For the text-containing cell, return its midpoint in [X, Y] coordinate format. 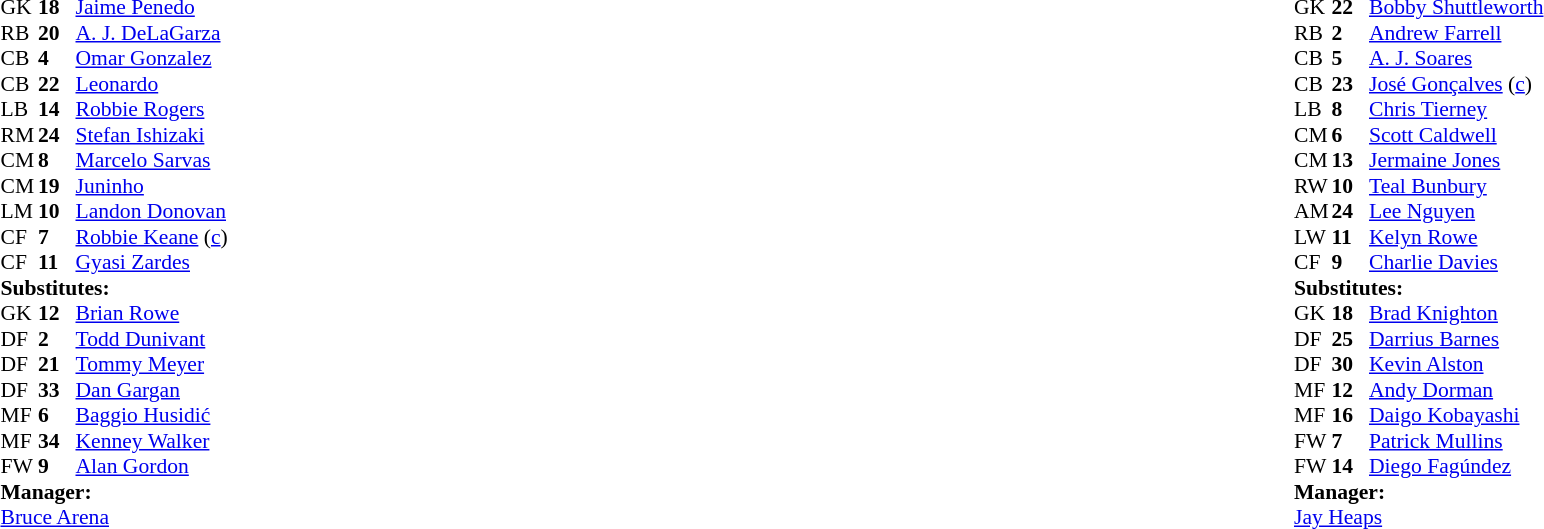
Gyasi Zardes [155, 263]
Tommy Meyer [155, 365]
21 [57, 365]
Kelyn Rowe [1456, 237]
José Gonçalves (c) [1456, 84]
Brad Knighton [1456, 313]
Charlie Davies [1456, 263]
Diego Fagúndez [1456, 467]
Daigo Kobayashi [1456, 415]
Darrius Barnes [1456, 339]
Andy Dorman [1456, 390]
34 [57, 441]
16 [1350, 415]
33 [57, 390]
RM [19, 135]
Marcelo Sarvas [155, 161]
A. J. Soares [1456, 59]
30 [1350, 365]
4 [57, 59]
23 [1350, 84]
Todd Dunivant [155, 339]
25 [1350, 339]
20 [57, 33]
Kenney Walker [155, 441]
Scott Caldwell [1456, 135]
Robbie Keane (c) [155, 237]
Alan Gordon [155, 467]
RW [1313, 186]
Landon Donovan [155, 211]
A. J. DeLaGarza [155, 33]
Chris Tierney [1456, 109]
5 [1350, 59]
Stefan Ishizaki [155, 135]
13 [1350, 161]
Kevin Alston [1456, 365]
Robbie Rogers [155, 109]
Teal Bunbury [1456, 186]
22 [57, 84]
LW [1313, 237]
Patrick Mullins [1456, 441]
19 [57, 186]
AM [1313, 211]
Brian Rowe [155, 313]
Dan Gargan [155, 390]
Andrew Farrell [1456, 33]
Juninho [155, 186]
Omar Gonzalez [155, 59]
Baggio Husidić [155, 415]
LM [19, 211]
Leonardo [155, 84]
18 [1350, 313]
Lee Nguyen [1456, 211]
Jermaine Jones [1456, 161]
